For the text-containing cell, return its midpoint in [X, Y] coordinate format. 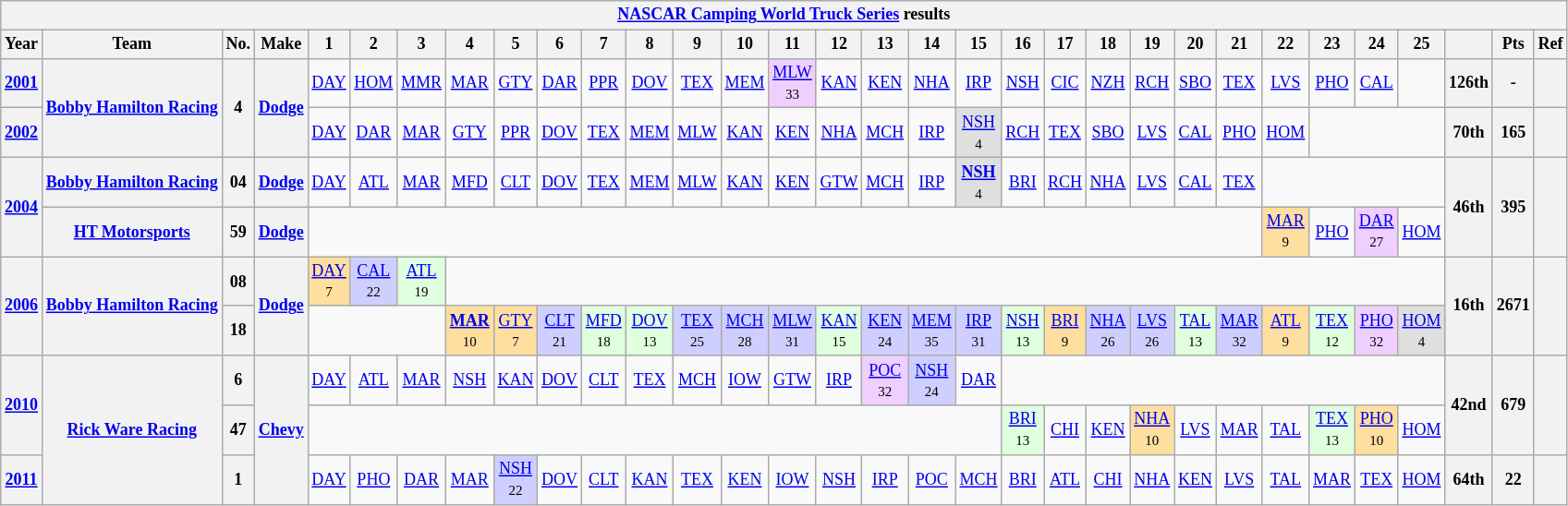
21 [1239, 44]
ATL19 [421, 282]
2004 [22, 207]
47 [238, 430]
59 [238, 232]
16 [1023, 44]
12 [839, 44]
08 [238, 282]
NSH13 [1023, 331]
MLW31 [793, 331]
20 [1196, 44]
15 [978, 44]
126th [1469, 83]
KEN24 [885, 331]
7 [603, 44]
NSH22 [516, 479]
Ref [1550, 44]
14 [931, 44]
CAL22 [373, 282]
POC32 [885, 380]
PHO32 [1377, 331]
NASCAR Camping World Truck Series results [784, 15]
Rick Ware Racing [131, 430]
ATL9 [1286, 331]
BRI9 [1065, 331]
HOM4 [1421, 331]
MCH28 [745, 331]
2011 [22, 479]
9 [697, 44]
IRP31 [978, 331]
Team [131, 44]
No. [238, 44]
Year [22, 44]
- [1513, 83]
MAR10 [469, 331]
MLW33 [793, 83]
13 [885, 44]
CIC [1065, 83]
24 [1377, 44]
679 [1513, 404]
10 [745, 44]
POC [931, 479]
TEX12 [1332, 331]
NZH [1108, 83]
DAR27 [1377, 232]
64th [1469, 479]
19 [1152, 44]
NSH24 [931, 380]
46th [1469, 207]
DAY7 [329, 282]
TAL13 [1196, 331]
3 [421, 44]
2 [373, 44]
MAR9 [1286, 232]
16th [1469, 307]
5 [516, 44]
MEM35 [931, 331]
2671 [1513, 307]
17 [1065, 44]
Pts [1513, 44]
MMR [421, 83]
2010 [22, 404]
23 [1332, 44]
2001 [22, 83]
TEX25 [697, 331]
BRI13 [1023, 430]
70th [1469, 133]
TEX13 [1332, 430]
8 [650, 44]
MFD [469, 182]
HT Motorsports [131, 232]
LVS26 [1152, 331]
NHA10 [1152, 430]
MFD18 [603, 331]
2006 [22, 307]
GTY7 [516, 331]
NHA26 [1108, 331]
Chevy [281, 430]
CLT21 [560, 331]
165 [1513, 133]
395 [1513, 207]
42nd [1469, 404]
25 [1421, 44]
DOV13 [650, 331]
PHO10 [1377, 430]
KAN15 [839, 331]
11 [793, 44]
MAR32 [1239, 331]
04 [238, 182]
2002 [22, 133]
Make [281, 44]
